Pinpoint the cell where the given text exists, returning its (x, y) midpoint coordinate. 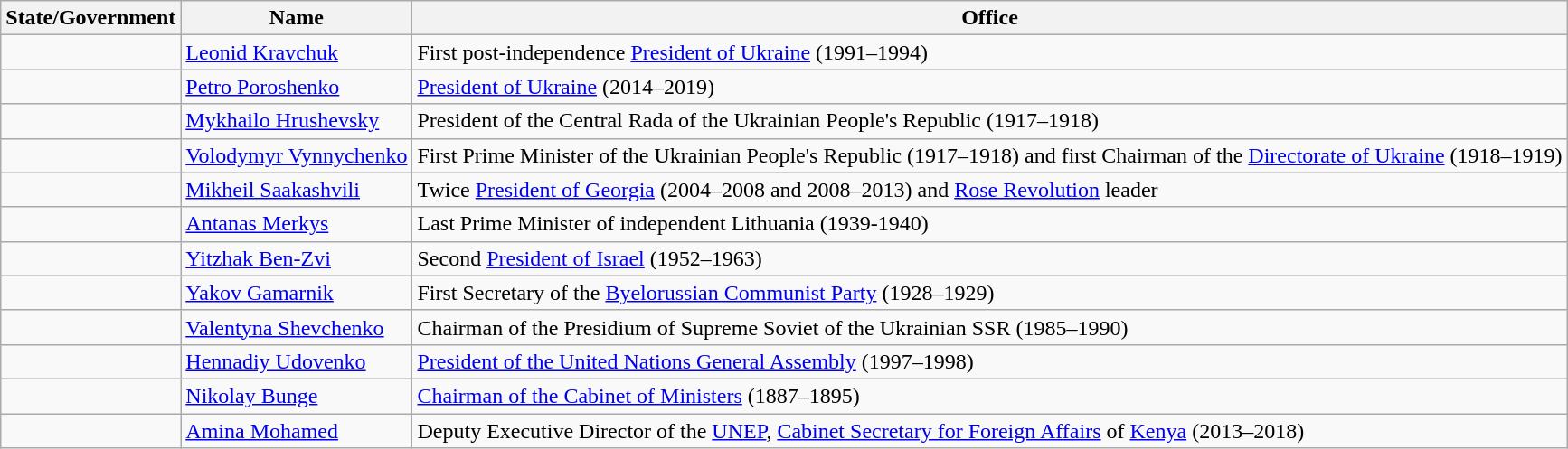
First Secretary of the Byelorussian Communist Party (1928–1929) (989, 293)
Office (989, 18)
Valentyna Shevchenko (297, 327)
First Prime Minister of the Ukrainian People's Republic (1917–1918) and first Chairman of the Directorate of Ukraine (1918–1919) (989, 155)
Yakov Gamarnik (297, 293)
Antanas Merkys (297, 224)
Leonid Kravchuk (297, 52)
President of Ukraine (2014–2019) (989, 87)
Second President of Israel (1952–1963) (989, 258)
Amina Mohamed (297, 431)
Volodymyr Vynnychenko (297, 155)
President of the United Nations General Assembly (1997–1998) (989, 361)
President of the Central Rada of the Ukrainian People's Republic (1917–1918) (989, 121)
Chairman of the Cabinet of Ministers (1887–1895) (989, 396)
Petro Poroshenko (297, 87)
Twice President of Georgia (2004–2008 and 2008–2013) and Rose Revolution leader (989, 190)
Last Prime Minister of independent Lithuania (1939-1940) (989, 224)
Nikolay Bunge (297, 396)
First post-independence President of Ukraine (1991–1994) (989, 52)
Mykhailo Hrushevsky (297, 121)
Mikheil Saakashvili (297, 190)
Deputy Executive Director of the UNEP, Cabinet Secretary for Foreign Affairs of Kenya (2013–2018) (989, 431)
State/Government (90, 18)
Name (297, 18)
Yitzhak Ben-Zvi (297, 258)
Chairman of the Presidium of Supreme Soviet of the Ukrainian SSR (1985–1990) (989, 327)
Hennadiy Udovenko (297, 361)
